Provide the [X, Y] coordinate of the cell's center where the given text is located.  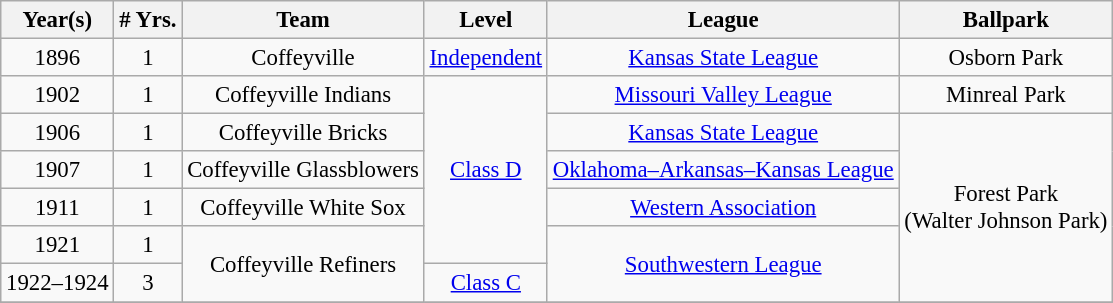
Coffeyville Refiners [303, 264]
Coffeyville Bricks [303, 133]
Ballpark [1006, 20]
Coffeyville White Sox [303, 208]
Missouri Valley League [723, 95]
Class D [486, 170]
1921 [58, 245]
Independent [486, 58]
League [723, 20]
Class C [486, 283]
Minreal Park [1006, 95]
1896 [58, 58]
1922–1924 [58, 283]
Level [486, 20]
Coffeyville [303, 58]
1906 [58, 133]
Team [303, 20]
Coffeyville Glassblowers [303, 170]
# Yrs. [148, 20]
1911 [58, 208]
Western Association [723, 208]
3 [148, 283]
1907 [58, 170]
Coffeyville Indians [303, 95]
Forest Park(Walter Johnson Park) [1006, 208]
Oklahoma–Arkansas–Kansas League [723, 170]
Southwestern League [723, 264]
1902 [58, 95]
Osborn Park [1006, 58]
Year(s) [58, 20]
